Find where the given text appears and provide that cell's center as [x, y] coordinate. 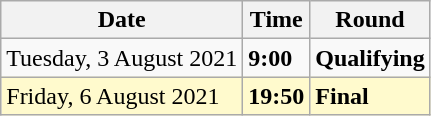
9:00 [276, 58]
Qualifying [370, 58]
Tuesday, 3 August 2021 [122, 58]
Date [122, 20]
Time [276, 20]
19:50 [276, 96]
Friday, 6 August 2021 [122, 96]
Final [370, 96]
Round [370, 20]
